Detect which cell encompasses the target text, then output its (X, Y) center coordinate. 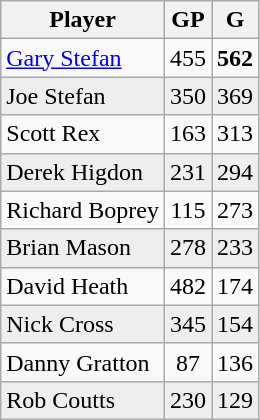
562 (236, 58)
115 (188, 210)
273 (236, 210)
294 (236, 172)
350 (188, 96)
Brian Mason (83, 248)
G (236, 20)
345 (188, 324)
Nick Cross (83, 324)
482 (188, 286)
Player (83, 20)
369 (236, 96)
278 (188, 248)
455 (188, 58)
87 (188, 362)
Gary Stefan (83, 58)
230 (188, 400)
Scott Rex (83, 134)
Danny Gratton (83, 362)
Rob Coutts (83, 400)
231 (188, 172)
129 (236, 400)
Derek Higdon (83, 172)
Richard Boprey (83, 210)
233 (236, 248)
David Heath (83, 286)
GP (188, 20)
174 (236, 286)
Joe Stefan (83, 96)
136 (236, 362)
154 (236, 324)
163 (188, 134)
313 (236, 134)
